Capture the cell that displays the provided text and extract its [X, Y] central coordinate. 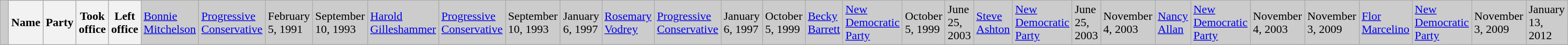
Took office [92, 23]
Harold Gilleshammer [403, 23]
Party [60, 23]
Rosemary Vodrey [628, 23]
Nancy Allan [1173, 23]
Flor Marcelino [1386, 23]
January 13, 2012 [1547, 23]
Becky Barrett [824, 23]
Steve Ashton [993, 23]
Name [26, 23]
Bonnie Mitchelson [169, 23]
Left office [125, 23]
February 5, 1991 [289, 23]
